Pinpoint the cell where the given text exists, returning its [x, y] midpoint coordinate. 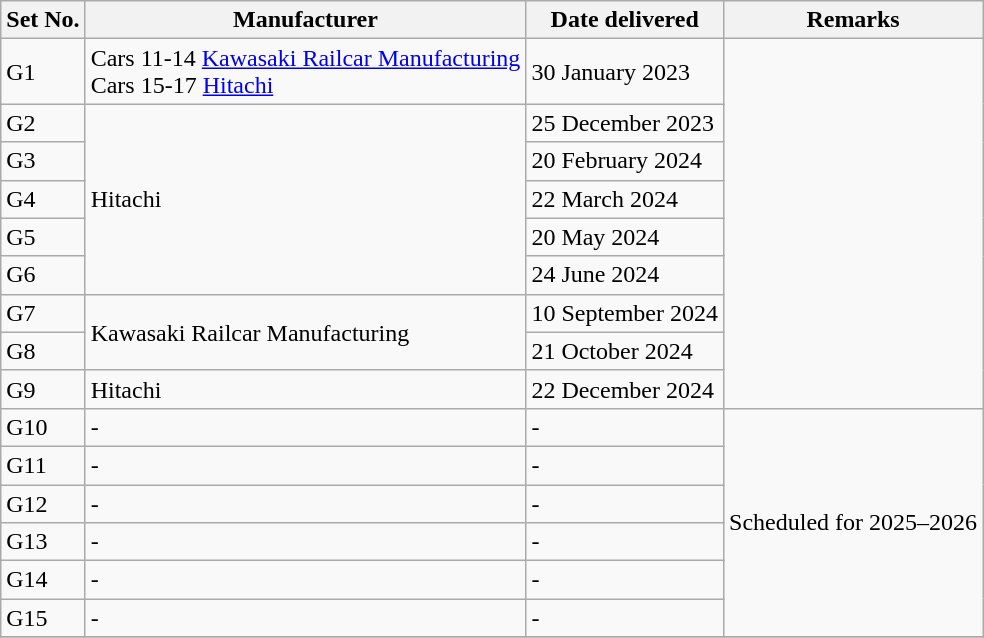
G2 [43, 123]
G11 [43, 465]
20 May 2024 [625, 237]
G13 [43, 542]
G3 [43, 161]
G9 [43, 389]
10 September 2024 [625, 313]
G8 [43, 351]
G15 [43, 618]
Set No. [43, 20]
22 March 2024 [625, 199]
Date delivered [625, 20]
25 December 2023 [625, 123]
Manufacturer [306, 20]
G7 [43, 313]
24 June 2024 [625, 275]
G10 [43, 427]
G14 [43, 580]
22 December 2024 [625, 389]
G6 [43, 275]
30 January 2023 [625, 72]
Cars 11-14 Kawasaki Railcar ManufacturingCars 15-17 Hitachi [306, 72]
G5 [43, 237]
G4 [43, 199]
Kawasaki Railcar Manufacturing [306, 332]
G12 [43, 503]
Scheduled for 2025–2026 [854, 522]
G1 [43, 72]
21 October 2024 [625, 351]
20 February 2024 [625, 161]
Remarks [854, 20]
